Pinpoint the cell where the given text exists, returning its (X, Y) midpoint coordinate. 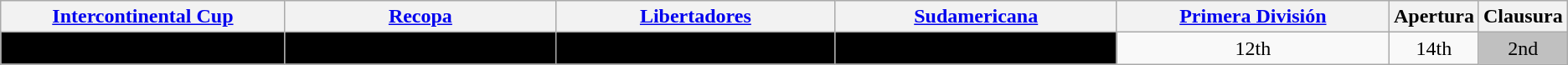
Sudamericana (976, 17)
14th (1434, 48)
Recopa (420, 17)
12th (1253, 48)
Apertura (1434, 17)
Clausura (1523, 17)
2nd (1523, 48)
Primera División (1253, 17)
Libertadores (696, 17)
Intercontinental Cup (142, 17)
